For the text-containing cell, return its midpoint in [X, Y] coordinate format. 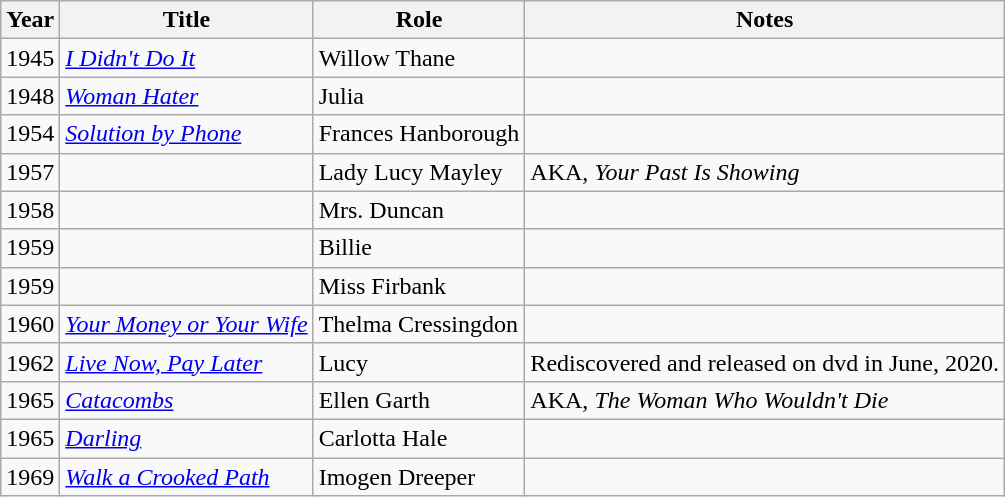
Carlotta Hale [419, 438]
Catacombs [186, 400]
Walk a Crooked Path [186, 477]
Woman Hater [186, 96]
Darling [186, 438]
Year [30, 20]
1948 [30, 96]
1969 [30, 477]
Imogen Dreeper [419, 477]
Role [419, 20]
Julia [419, 96]
Your Money or Your Wife [186, 324]
Rediscovered and released on dvd in June, 2020. [765, 362]
1960 [30, 324]
Thelma Cressingdon [419, 324]
1957 [30, 172]
Lucy [419, 362]
1962 [30, 362]
AKA, The Woman Who Wouldn't Die [765, 400]
Live Now, Pay Later [186, 362]
AKA, Your Past Is Showing [765, 172]
1954 [30, 134]
1945 [30, 58]
Solution by Phone [186, 134]
Mrs. Duncan [419, 210]
Frances Hanborough [419, 134]
Lady Lucy Mayley [419, 172]
Miss Firbank [419, 286]
Title [186, 20]
Willow Thane [419, 58]
Ellen Garth [419, 400]
Billie [419, 248]
Notes [765, 20]
I Didn't Do It [186, 58]
1958 [30, 210]
